Identify which cell holds the provided text, then report its (X, Y) central coordinate. 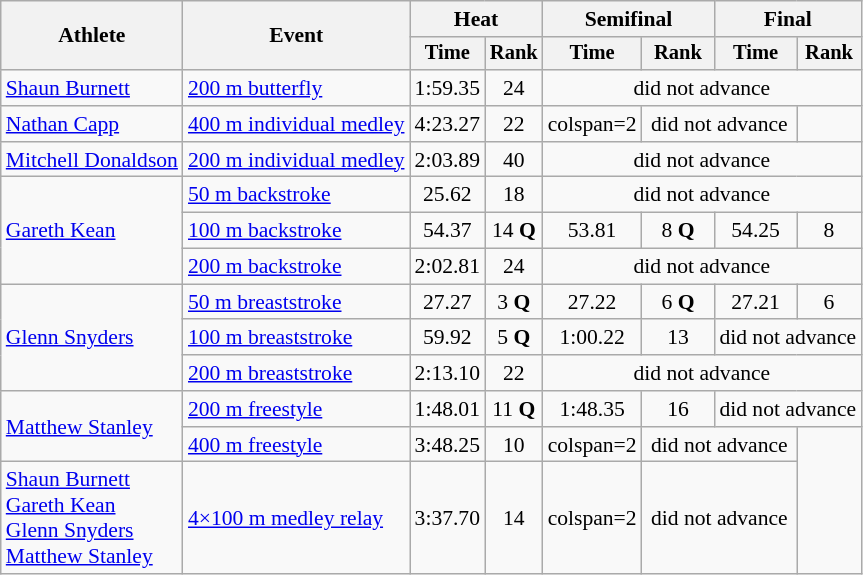
5 Q (514, 338)
18 (514, 195)
4:23.27 (448, 124)
8 (829, 231)
Nathan Capp (92, 124)
Mitchell Donaldson (92, 160)
Glenn Snyders (92, 338)
2:02.81 (448, 267)
Matthew Stanley (92, 426)
10 (514, 445)
40 (514, 160)
53.81 (592, 231)
3:37.70 (448, 518)
50 m backstroke (296, 195)
Shaun Burnett (92, 88)
50 m breaststroke (296, 302)
27.22 (592, 302)
Gareth Kean (92, 230)
54.37 (448, 231)
4×100 m medley relay (296, 518)
400 m individual medley (296, 124)
200 m butterfly (296, 88)
16 (678, 409)
Athlete (92, 36)
27.27 (448, 302)
200 m breaststroke (296, 373)
200 m freestyle (296, 409)
25.62 (448, 195)
6 Q (678, 302)
1:59.35 (448, 88)
200 m backstroke (296, 267)
54.25 (756, 231)
Event (296, 36)
Semifinal (629, 19)
13 (678, 338)
1:48.35 (592, 409)
2:13.10 (448, 373)
100 m backstroke (296, 231)
Heat (476, 19)
14 (514, 518)
200 m individual medley (296, 160)
59.92 (448, 338)
27.21 (756, 302)
100 m breaststroke (296, 338)
Shaun BurnettGareth KeanGlenn SnydersMatthew Stanley (92, 518)
3:48.25 (448, 445)
3 Q (514, 302)
8 Q (678, 231)
2:03.89 (448, 160)
1:48.01 (448, 409)
6 (829, 302)
Final (788, 19)
1:00.22 (592, 338)
400 m freestyle (296, 445)
14 Q (514, 231)
11 Q (514, 409)
